For the text-containing cell, return its midpoint in (X, Y) coordinate format. 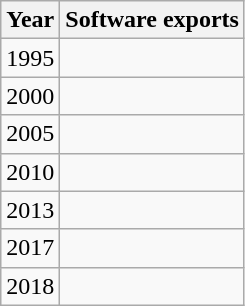
2013 (30, 210)
Software exports (152, 20)
Year (30, 20)
2017 (30, 248)
2010 (30, 172)
2000 (30, 96)
1995 (30, 58)
2018 (30, 286)
2005 (30, 134)
